Search for the cell housing the specified text and yield its [x, y] center coordinate. 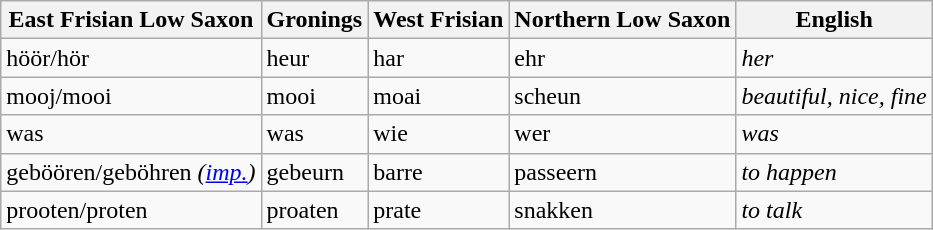
wer [622, 134]
snakken [622, 210]
höör/hör [131, 58]
moai [438, 96]
to talk [834, 210]
ehr [622, 58]
mooj/mooi [131, 96]
barre [438, 172]
prooten/proten [131, 210]
Northern Low Saxon [622, 20]
wie [438, 134]
scheun [622, 96]
her [834, 58]
mooi [314, 96]
prate [438, 210]
English [834, 20]
Gronings [314, 20]
har [438, 58]
beautiful, nice, fine [834, 96]
gebeurn [314, 172]
heur [314, 58]
East Frisian Low Saxon [131, 20]
West Frisian [438, 20]
passeern [622, 172]
to happen [834, 172]
geböören/geböhren (imp.) [131, 172]
proaten [314, 210]
